Extract the [X, Y] coordinate from the center of the cell holding the provided text.  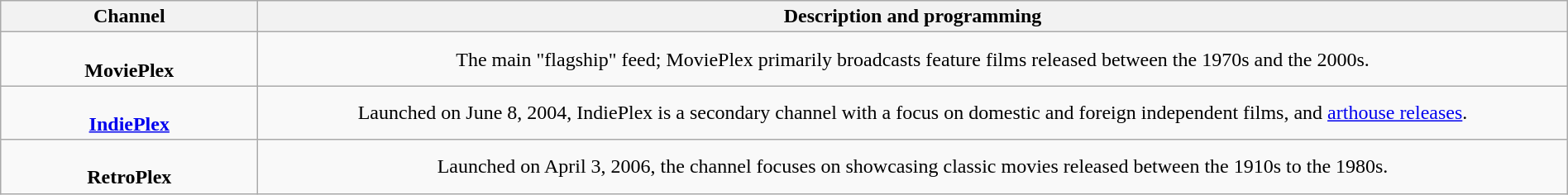
MoviePlex [129, 59]
Description and programming [913, 17]
The main "flagship" feed; MoviePlex primarily broadcasts feature films released between the 1970s and the 2000s. [913, 59]
Launched on April 3, 2006, the channel focuses on showcasing classic movies released between the 1910s to the 1980s. [913, 167]
Launched on June 8, 2004, IndiePlex is a secondary channel with a focus on domestic and foreign independent films, and arthouse releases. [913, 112]
IndiePlex [129, 112]
RetroPlex [129, 167]
Channel [129, 17]
